Output the (X, Y) coordinate of the center of the cell containing the given text.  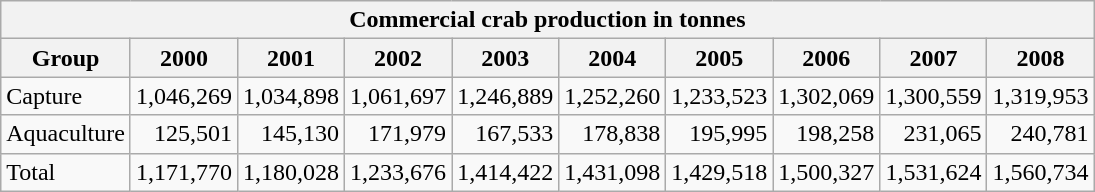
Total (66, 172)
1,233,523 (720, 96)
240,781 (1040, 134)
2000 (184, 58)
167,533 (506, 134)
171,979 (398, 134)
2003 (506, 58)
2006 (826, 58)
1,233,676 (398, 172)
1,560,734 (1040, 172)
1,171,770 (184, 172)
1,414,422 (506, 172)
195,995 (720, 134)
1,531,624 (934, 172)
1,300,559 (934, 96)
1,180,028 (290, 172)
1,252,260 (612, 96)
2007 (934, 58)
1,431,098 (612, 172)
1,302,069 (826, 96)
2002 (398, 58)
198,258 (826, 134)
1,061,697 (398, 96)
Aquaculture (66, 134)
1,046,269 (184, 96)
178,838 (612, 134)
2004 (612, 58)
231,065 (934, 134)
2005 (720, 58)
Group (66, 58)
1,500,327 (826, 172)
2001 (290, 58)
145,130 (290, 134)
1,319,953 (1040, 96)
2008 (1040, 58)
1,034,898 (290, 96)
Capture (66, 96)
125,501 (184, 134)
1,246,889 (506, 96)
Commercial crab production in tonnes (548, 20)
1,429,518 (720, 172)
